For the text-containing cell, return its midpoint in (X, Y) coordinate format. 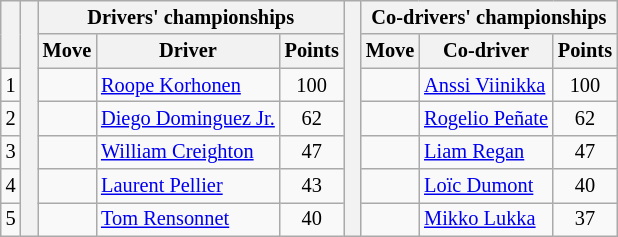
Anssi Viinikka (486, 85)
Diego Dominguez Jr. (188, 118)
1 (11, 85)
William Creighton (188, 152)
Mikko Lukka (486, 219)
43 (312, 186)
Tom Rensonnet (188, 219)
Roope Korhonen (188, 85)
Co-driver (486, 51)
2 (11, 118)
Loïc Dumont (486, 186)
37 (585, 219)
3 (11, 152)
Laurent Pellier (188, 186)
4 (11, 186)
5 (11, 219)
Co-drivers' championships (489, 17)
Liam Regan (486, 152)
Driver (188, 51)
Drivers' championships (191, 17)
Rogelio Peñate (486, 118)
